Provide the (x, y) coordinate of the cell's center where the given text is located.  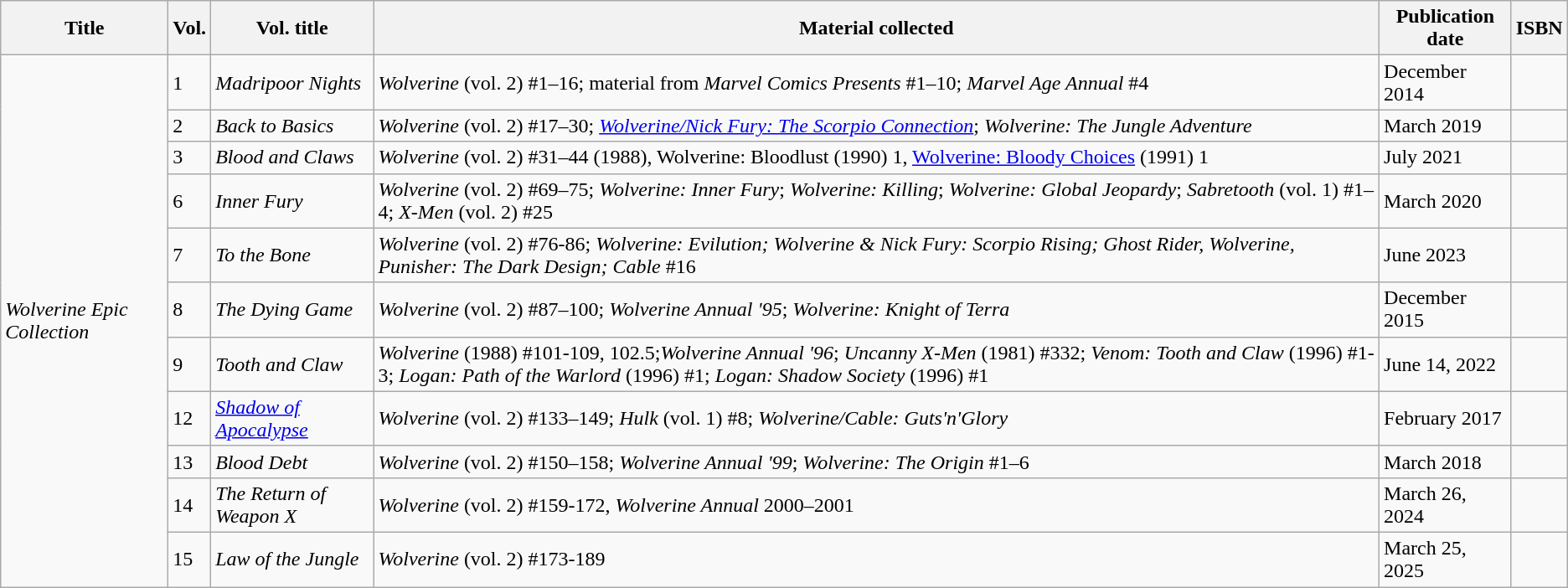
Title (85, 28)
Madripoor Nights (292, 82)
1 (189, 82)
Back to Basics (292, 126)
Publication date (1446, 28)
Wolverine (vol. 2) #87–100; Wolverine Annual '95; Wolverine: Knight of Terra (876, 310)
March 2019 (1446, 126)
Wolverine (vol. 2) #1–16; material from Marvel Comics Presents #1–10; Marvel Age Annual #4 (876, 82)
February 2017 (1446, 419)
The Return of Weapon X (292, 504)
Tooth and Claw (292, 364)
Wolverine (vol. 2) #17–30; Wolverine/Nick Fury: The Scorpio Connection; Wolverine: The Jungle Adventure (876, 126)
March 2020 (1446, 201)
March 25, 2025 (1446, 560)
14 (189, 504)
6 (189, 201)
8 (189, 310)
Vol. title (292, 28)
9 (189, 364)
ISBN (1540, 28)
July 2021 (1446, 157)
Blood Debt (292, 462)
Wolverine (vol. 2) #69–75; Wolverine: Inner Fury; Wolverine: Killing; Wolverine: Global Jeopardy; Sabretooth (vol. 1) #1–4; X-Men (vol. 2) #25 (876, 201)
Vol. (189, 28)
Wolverine (vol. 2) #31–44 (1988), Wolverine: Bloodlust (1990) 1, Wolverine: Bloody Choices (1991) 1 (876, 157)
June 2023 (1446, 255)
To the Bone (292, 255)
December 2014 (1446, 82)
Wolverine (vol. 2) #150–158; Wolverine Annual '99; Wolverine: The Origin #1–6 (876, 462)
Wolverine Epic Collection (85, 322)
Law of the Jungle (292, 560)
Wolverine (vol. 2) #159-172, Wolverine Annual 2000–2001 (876, 504)
June 14, 2022 (1446, 364)
13 (189, 462)
March 26, 2024 (1446, 504)
7 (189, 255)
The Dying Game (292, 310)
Wolverine (vol. 2) #173-189 (876, 560)
December 2015 (1446, 310)
March 2018 (1446, 462)
Wolverine (vol. 2) #133–149; Hulk (vol. 1) #8; Wolverine/Cable: Guts'n'Glory (876, 419)
15 (189, 560)
Wolverine (vol. 2) #76-86; Wolverine: Evilution; Wolverine & Nick Fury: Scorpio Rising; Ghost Rider, Wolverine, Punisher: The Dark Design; Cable #16 (876, 255)
12 (189, 419)
2 (189, 126)
3 (189, 157)
Blood and Claws (292, 157)
Material collected (876, 28)
Shadow of Apocalypse (292, 419)
Inner Fury (292, 201)
